Detect which cell encompasses the target text, then output its [x, y] center coordinate. 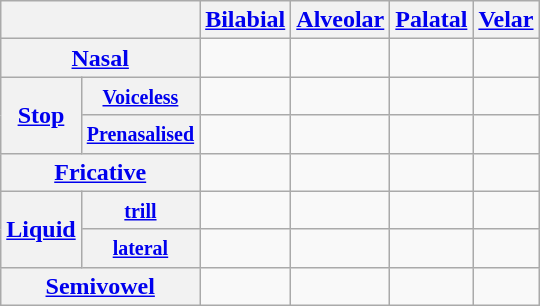
Voiceless [140, 96]
Velar [506, 20]
Bilabial [246, 20]
Semivowel [100, 286]
Stop [41, 115]
Alveolar [340, 20]
trill [140, 210]
Prenasalised [140, 134]
Liquid [41, 229]
Fricative [100, 172]
lateral [140, 248]
Palatal [432, 20]
Nasal [100, 58]
